Extract the [x, y] coordinate from the center of the cell holding the provided text.  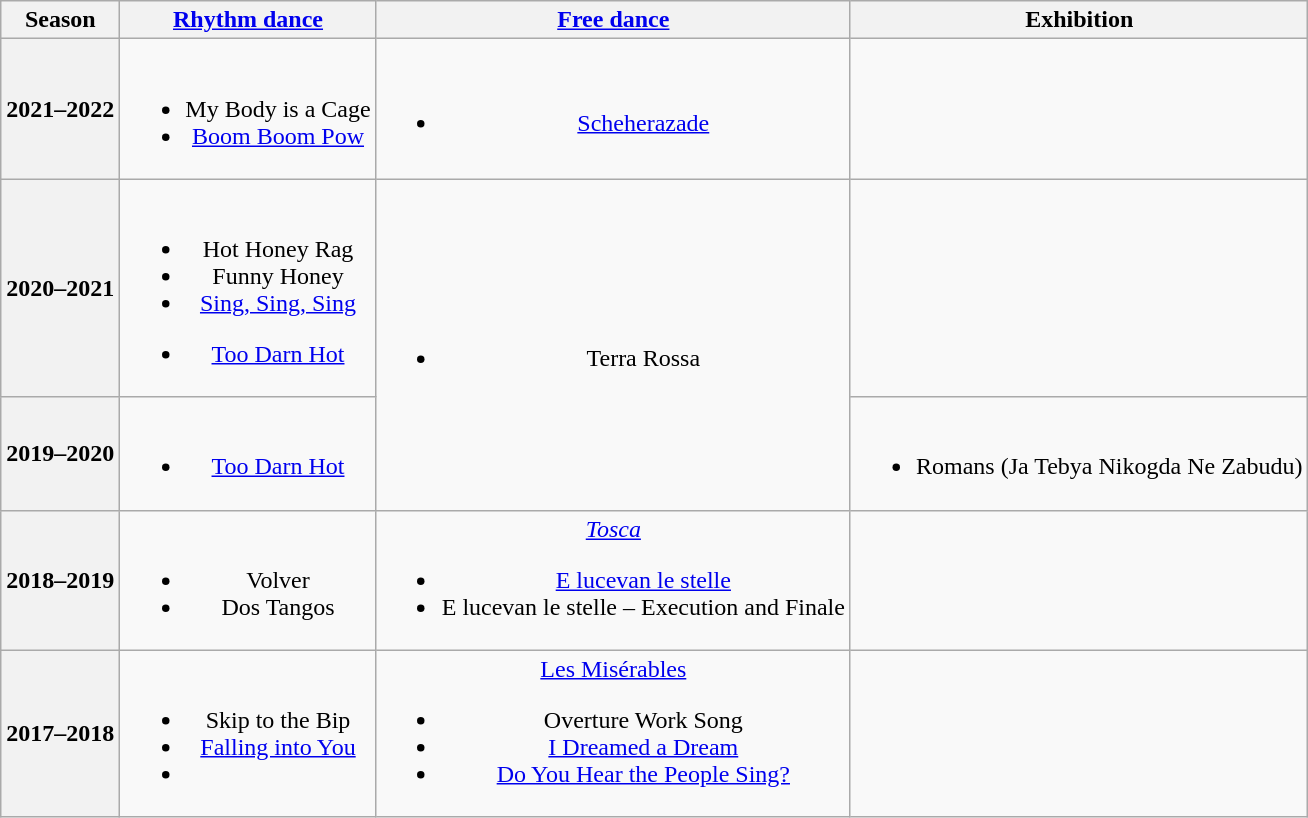
2017–2018 [60, 734]
Season [60, 20]
Volver Dos Tangos [248, 580]
2019–2020 [60, 454]
Free dance [613, 20]
Terra Rossa [613, 344]
Scheherazade [613, 109]
Romans (Ja Tebya Nikogda Ne Zabudu) [1079, 454]
Too Darn Hot [248, 454]
2020–2021 [60, 288]
Skip to the Bip Falling into You [248, 734]
2018–2019 [60, 580]
Exhibition [1079, 20]
Les MisérablesOverture Work SongI Dreamed a Dream Do You Hear the People Sing? [613, 734]
ToscaE lucevan le stelleE lucevan le stelle – Execution and Finale [613, 580]
Rhythm dance [248, 20]
My Body is a Cage Boom Boom Pow [248, 109]
Hot Honey Rag Funny Honey Sing, Sing, Sing Too Darn Hot [248, 288]
2021–2022 [60, 109]
